Determine the [X, Y] coordinate at the center of the cell enclosing the given text.  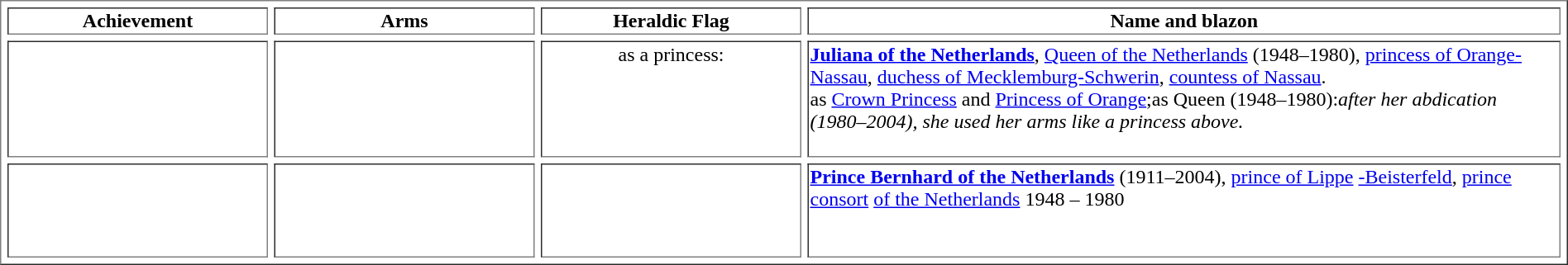
Heraldic Flag [672, 21]
Arms [405, 21]
Name and blazon [1183, 21]
Prince Bernhard of the Netherlands (1911–2004), prince of Lippe -Beisterfeld, prince consort of the Netherlands 1948 – 1980 [1183, 211]
Achievement [137, 21]
as a princess: [672, 99]
